For the text-containing cell, return its midpoint in (X, Y) coordinate format. 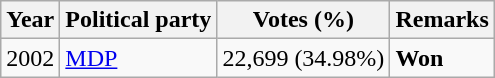
Political party (138, 20)
Votes (%) (304, 20)
22,699 (34.98%) (304, 58)
2002 (30, 58)
Year (30, 20)
Won (442, 58)
MDP (138, 58)
Remarks (442, 20)
